Scan for the cell matching the given text and deliver its [X, Y] coordinate at center. 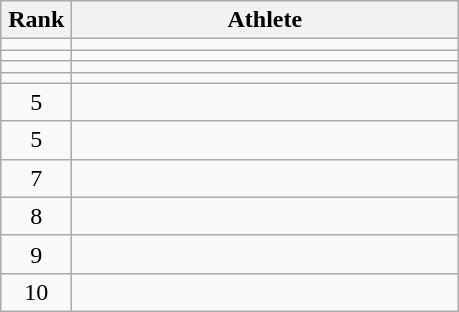
7 [36, 178]
Rank [36, 20]
8 [36, 216]
Athlete [265, 20]
9 [36, 254]
10 [36, 292]
